From the cell containing the given text, extract its center point as (x, y) coordinate. 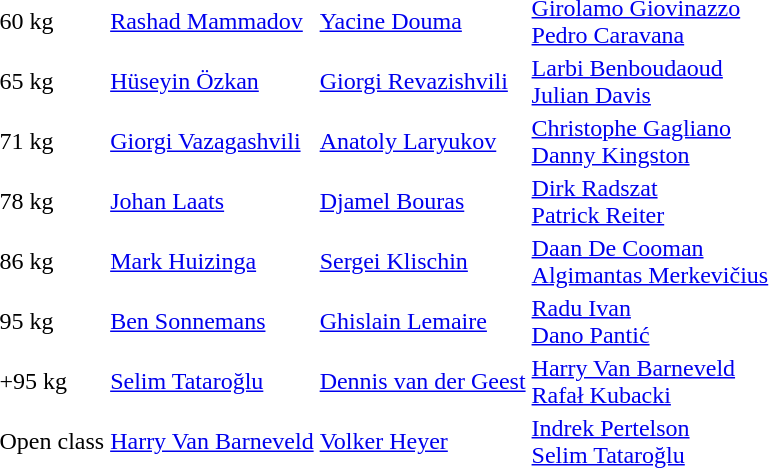
Giorgi Revazishvili (422, 82)
Anatoly Laryukov (422, 142)
Mark Huizinga (212, 262)
Djamel Bouras (422, 202)
Johan Laats (212, 202)
Ben Sonnemans (212, 322)
Hüseyin Özkan (212, 82)
Dennis van der Geest (422, 382)
Ghislain Lemaire (422, 322)
Sergei Klischin (422, 262)
Giorgi Vazagashvili (212, 142)
Selim Tataroğlu (212, 382)
